Search for the cell housing the specified text and yield its [X, Y] center coordinate. 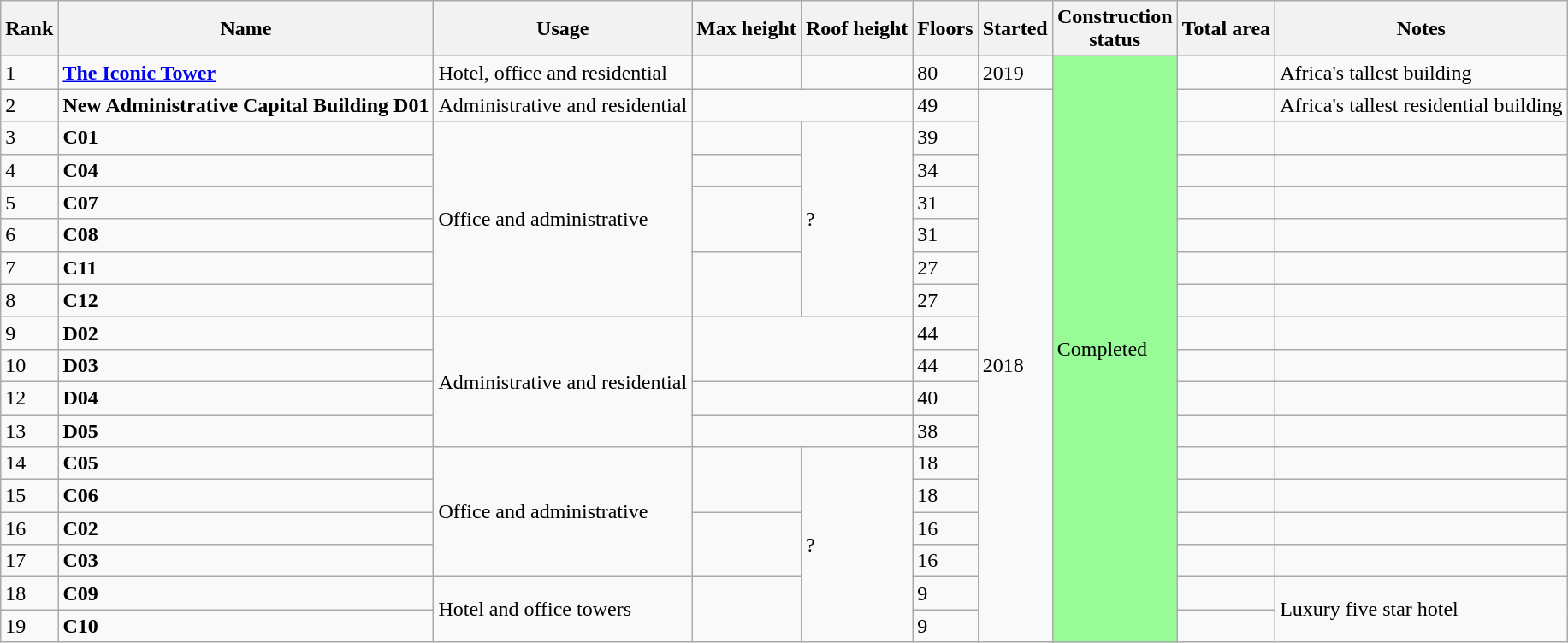
4 [29, 170]
C08 [246, 235]
Africa's tallest residential building [1422, 105]
Notes [1422, 29]
Hotel and office towers [563, 610]
14 [29, 463]
D03 [246, 365]
Total area [1226, 29]
C06 [246, 496]
Luxury five star hotel [1422, 610]
49 [945, 105]
C01 [246, 138]
C09 [246, 593]
15 [29, 496]
C02 [246, 528]
34 [945, 170]
13 [29, 430]
17 [29, 561]
C05 [246, 463]
D04 [246, 398]
New Administrative Capital Building D01 [246, 105]
Usage [563, 29]
5 [29, 203]
C07 [246, 203]
Construction status [1115, 29]
8 [29, 300]
19 [29, 626]
Hotel, office and residential [563, 73]
10 [29, 365]
2018 [1015, 366]
Started [1015, 29]
39 [945, 138]
Rank [29, 29]
D02 [246, 333]
40 [945, 398]
Floors [945, 29]
Africa's tallest building [1422, 73]
6 [29, 235]
80 [945, 73]
C12 [246, 300]
12 [29, 398]
Roof height [856, 29]
1 [29, 73]
Max height [747, 29]
C04 [246, 170]
C10 [246, 626]
38 [945, 430]
7 [29, 268]
C03 [246, 561]
The Iconic Tower [246, 73]
2 [29, 105]
C11 [246, 268]
D05 [246, 430]
Completed [1115, 349]
3 [29, 138]
2019 [1015, 73]
Name [246, 29]
